From the cell containing the given text, extract its center point as [X, Y] coordinate. 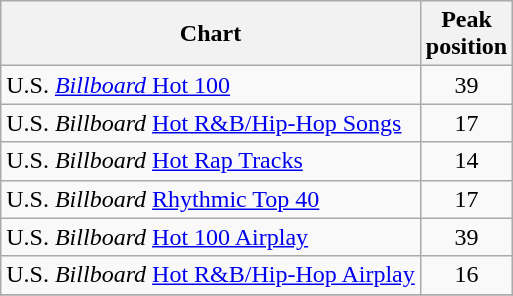
14 [466, 161]
U.S. Billboard Hot Rap Tracks [211, 161]
U.S. Billboard Hot R&B/Hip-Hop Songs [211, 123]
Chart [211, 34]
U.S. Billboard Hot R&B/Hip-Hop Airplay [211, 275]
16 [466, 275]
U.S. Billboard Rhythmic Top 40 [211, 199]
Peakposition [466, 34]
U.S. Billboard Hot 100 Airplay [211, 237]
U.S. Billboard Hot 100 [211, 85]
